Locate the cell with the specified text and output its (x, y) center coordinate. 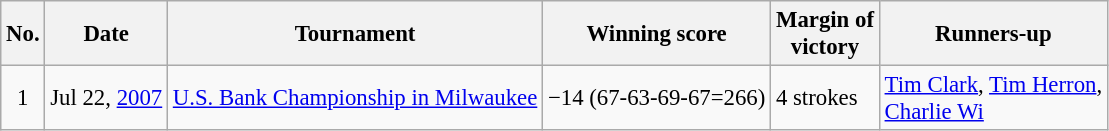
−14 (67-63-69-67=266) (657, 98)
Margin ofvictory (826, 34)
4 strokes (826, 98)
Tim Clark, Tim Herron, Charlie Wi (993, 98)
Jul 22, 2007 (106, 98)
Date (106, 34)
1 (23, 98)
Winning score (657, 34)
Tournament (356, 34)
U.S. Bank Championship in Milwaukee (356, 98)
No. (23, 34)
Runners-up (993, 34)
